Pinpoint the cell where the given text exists, returning its [x, y] midpoint coordinate. 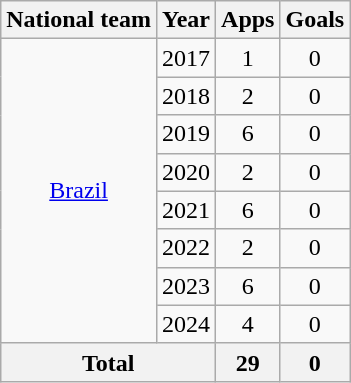
2017 [186, 58]
2023 [186, 286]
29 [248, 362]
2021 [186, 210]
Year [186, 20]
Apps [248, 20]
2019 [186, 134]
1 [248, 58]
Goals [315, 20]
Total [108, 362]
2022 [186, 248]
2024 [186, 324]
National team [79, 20]
2018 [186, 96]
Brazil [79, 191]
2020 [186, 172]
4 [248, 324]
